Identify which cell holds the provided text, then report its (x, y) central coordinate. 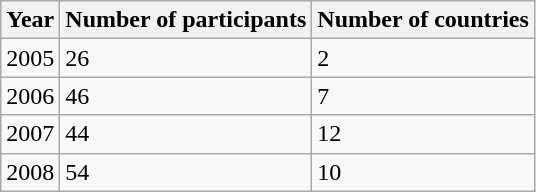
2007 (30, 134)
2 (424, 58)
46 (186, 96)
7 (424, 96)
12 (424, 134)
2008 (30, 172)
26 (186, 58)
44 (186, 134)
Number of participants (186, 20)
Year (30, 20)
2006 (30, 96)
Number of countries (424, 20)
54 (186, 172)
2005 (30, 58)
10 (424, 172)
